Scan for the cell matching the given text and deliver its (x, y) coordinate at center. 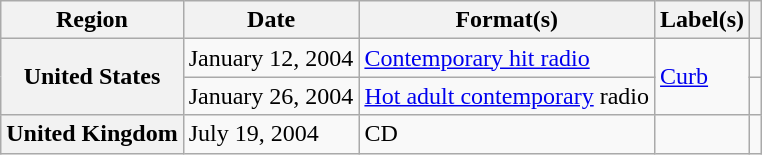
Label(s) (702, 20)
CD (507, 134)
Contemporary hit radio (507, 58)
Region (92, 20)
January 26, 2004 (271, 96)
January 12, 2004 (271, 58)
Hot adult contemporary radio (507, 96)
United States (92, 77)
United Kingdom (92, 134)
Curb (702, 77)
Format(s) (507, 20)
July 19, 2004 (271, 134)
Date (271, 20)
